Return the (x, y) coordinate for the center point of the cell that contains the specified text.  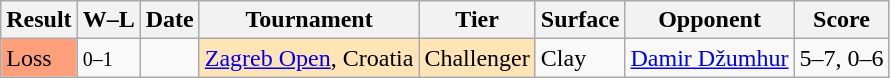
0–1 (108, 58)
Score (842, 20)
Damir Džumhur (710, 58)
Surface (580, 20)
Result (39, 20)
Zagreb Open, Croatia (309, 58)
Challenger (477, 58)
Opponent (710, 20)
W–L (108, 20)
Tournament (309, 20)
Clay (580, 58)
5–7, 0–6 (842, 58)
Loss (39, 58)
Tier (477, 20)
Date (170, 20)
